Locate the cell with the specified text and output its [x, y] center coordinate. 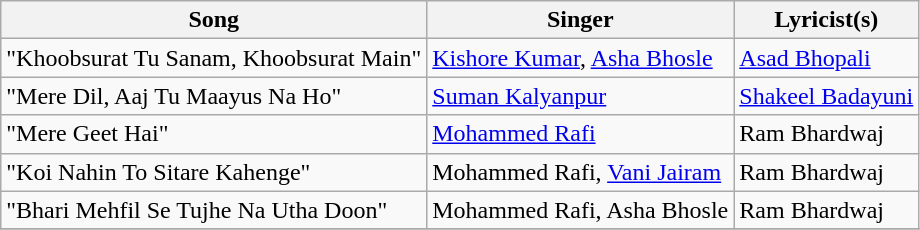
Kishore Kumar, Asha Bhosle [580, 58]
"Koi Nahin To Sitare Kahenge" [214, 172]
Suman Kalyanpur [580, 96]
Singer [580, 20]
"Mere Dil, Aaj Tu Maayus Na Ho" [214, 96]
Mohammed Rafi, Asha Bhosle [580, 210]
Song [214, 20]
Mohammed Rafi, Vani Jairam [580, 172]
"Khoobsurat Tu Sanam, Khoobsurat Main" [214, 58]
"Mere Geet Hai" [214, 134]
Asad Bhopali [826, 58]
Lyricist(s) [826, 20]
Shakeel Badayuni [826, 96]
Mohammed Rafi [580, 134]
"Bhari Mehfil Se Tujhe Na Utha Doon" [214, 210]
